For the text-containing cell, return its midpoint in [X, Y] coordinate format. 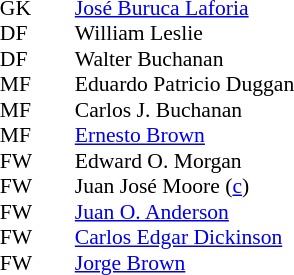
William Leslie [184, 33]
Carlos Edgar Dickinson [184, 237]
Eduardo Patricio Duggan [184, 85]
Ernesto Brown [184, 135]
Edward O. Morgan [184, 161]
Juan O. Anderson [184, 212]
Walter Buchanan [184, 59]
Carlos J. Buchanan [184, 110]
Juan José Moore (c) [184, 187]
